Provide the [X, Y] coordinate of the cell's center where the given text is located.  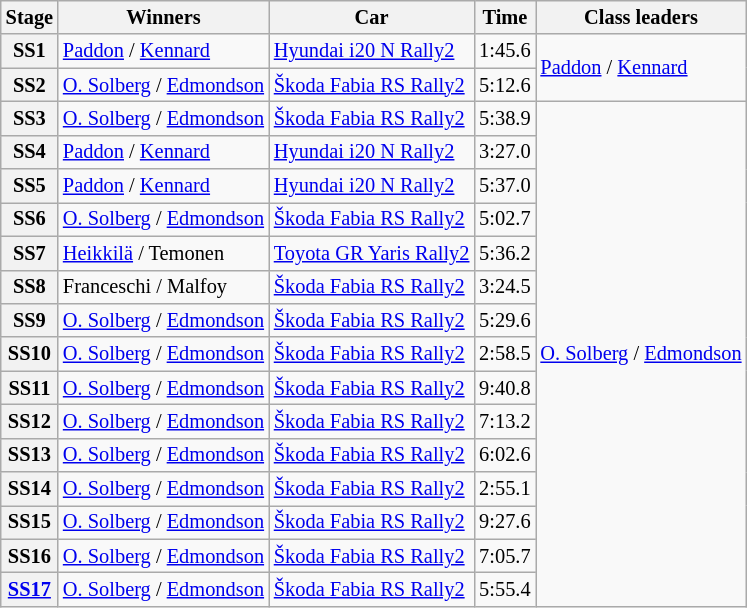
9:27.6 [504, 522]
5:38.9 [504, 118]
5:29.6 [504, 320]
SS10 [30, 354]
2:55.1 [504, 489]
SS12 [30, 421]
5:02.7 [504, 219]
Stage [30, 17]
SS2 [30, 85]
SS16 [30, 556]
SS6 [30, 219]
SS8 [30, 287]
SS3 [30, 118]
5:55.4 [504, 589]
Winners [164, 17]
SS5 [30, 186]
Car [372, 17]
SS1 [30, 51]
SS13 [30, 455]
SS7 [30, 253]
Heikkilä / Temonen [164, 253]
7:05.7 [504, 556]
3:24.5 [504, 287]
SS9 [30, 320]
SS4 [30, 152]
SS11 [30, 388]
SS15 [30, 522]
Time [504, 17]
Class leaders [642, 17]
5:12.6 [504, 85]
5:36.2 [504, 253]
Toyota GR Yaris Rally2 [372, 253]
1:45.6 [504, 51]
SS14 [30, 489]
6:02.6 [504, 455]
9:40.8 [504, 388]
5:37.0 [504, 186]
Franceschi / Malfoy [164, 287]
SS17 [30, 589]
2:58.5 [504, 354]
7:13.2 [504, 421]
3:27.0 [504, 152]
